Find where the given text appears and provide that cell's center as (X, Y) coordinate. 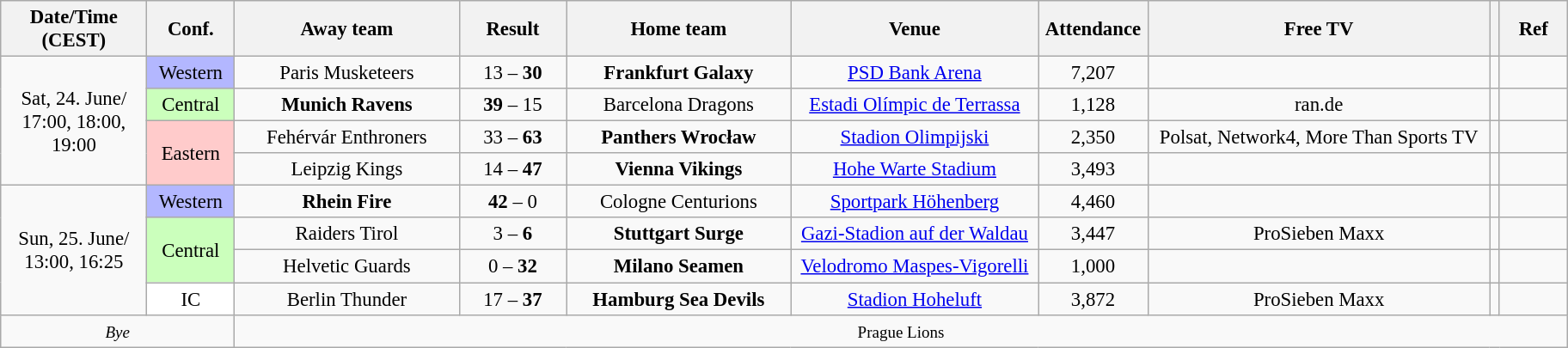
1,128 (1093, 105)
Away team (347, 29)
Ref (1534, 29)
Cologne Centurions (679, 202)
Helvetic Guards (347, 266)
42 – 0 (512, 202)
1,000 (1093, 266)
Frankfurt Galaxy (679, 73)
Munich Ravens (347, 105)
Prague Lions (901, 331)
Attendance (1093, 29)
4,460 (1093, 202)
Home team (679, 29)
33 – 63 (512, 137)
Gazi-Stadion auf der Waldau (915, 235)
Paris Musketeers (347, 73)
Venue (915, 29)
Berlin Thunder (347, 299)
Sat, 24. June/17:00, 18:00, 19:00 (74, 121)
Sun, 25. June/13:00, 16:25 (74, 250)
PSD Bank Arena (915, 73)
Velodromo Maspes-Vigorelli (915, 266)
Leipzig Kings (347, 169)
3,493 (1093, 169)
17 – 37 (512, 299)
Eastern (191, 153)
39 – 15 (512, 105)
14 – 47 (512, 169)
Rhein Fire (347, 202)
Milano Seamen (679, 266)
2,350 (1093, 137)
3 – 6 (512, 235)
Stadion Olimpijski (915, 137)
Vienna Vikings (679, 169)
Conf. (191, 29)
Fehérvár Enthroners (347, 137)
Barcelona Dragons (679, 105)
Raiders Tirol (347, 235)
3,872 (1093, 299)
Bye (118, 331)
Estadi Olímpic de Terrassa (915, 105)
0 – 32 (512, 266)
Stadion Hoheluft (915, 299)
7,207 (1093, 73)
Sportpark Höhenberg (915, 202)
Panthers Wrocław (679, 137)
Date/Time (CEST) (74, 29)
3,447 (1093, 235)
Result (512, 29)
Hamburg Sea Devils (679, 299)
Stuttgart Surge (679, 235)
Hohe Warte Stadium (915, 169)
Free TV (1319, 29)
13 – 30 (512, 73)
Polsat, Network4, More Than Sports TV (1319, 137)
IC (191, 299)
ran.de (1319, 105)
